Capture the cell that displays the provided text and extract its (X, Y) central coordinate. 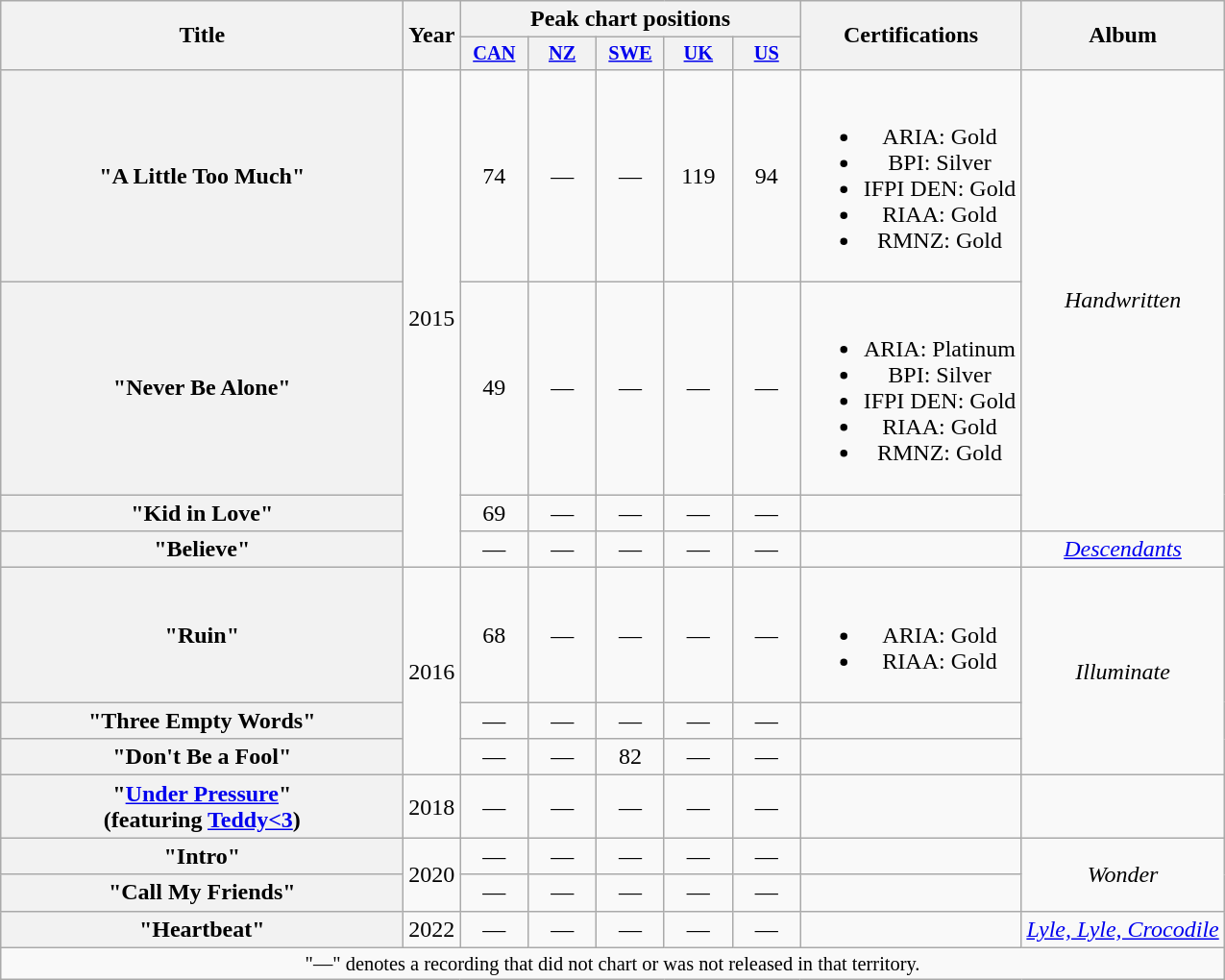
"Intro" (202, 856)
68 (494, 635)
119 (698, 175)
NZ (563, 54)
2018 (432, 807)
"Never Be Alone" (202, 388)
2020 (432, 874)
"Three Empty Words" (202, 721)
SWE (630, 54)
94 (767, 175)
Peak chart positions (630, 19)
"Don't Be a Fool" (202, 757)
2022 (432, 929)
"Under Pressure"(featuring Teddy<3) (202, 807)
Descendants (1122, 550)
ARIA: PlatinumBPI: SilverIFPI DEN: GoldRIAA: GoldRMNZ: Gold (911, 388)
Year (432, 36)
US (767, 54)
2016 (432, 672)
ARIA: GoldRIAA: Gold (911, 635)
Wonder (1122, 874)
Illuminate (1122, 672)
74 (494, 175)
UK (698, 54)
"Believe" (202, 550)
"Call My Friends" (202, 893)
"A Little Too Much" (202, 175)
82 (630, 757)
Lyle, Lyle, Crocodile (1122, 929)
"—" denotes a recording that did not chart or was not released in that territory. (613, 964)
Certifications (911, 36)
69 (494, 513)
CAN (494, 54)
"Ruin" (202, 635)
"Kid in Love" (202, 513)
Title (202, 36)
2015 (432, 318)
ARIA: GoldBPI: SilverIFPI DEN: GoldRIAA: GoldRMNZ: Gold (911, 175)
Handwritten (1122, 300)
49 (494, 388)
"Heartbeat" (202, 929)
Album (1122, 36)
